Detect which cell encompasses the target text, then output its (x, y) center coordinate. 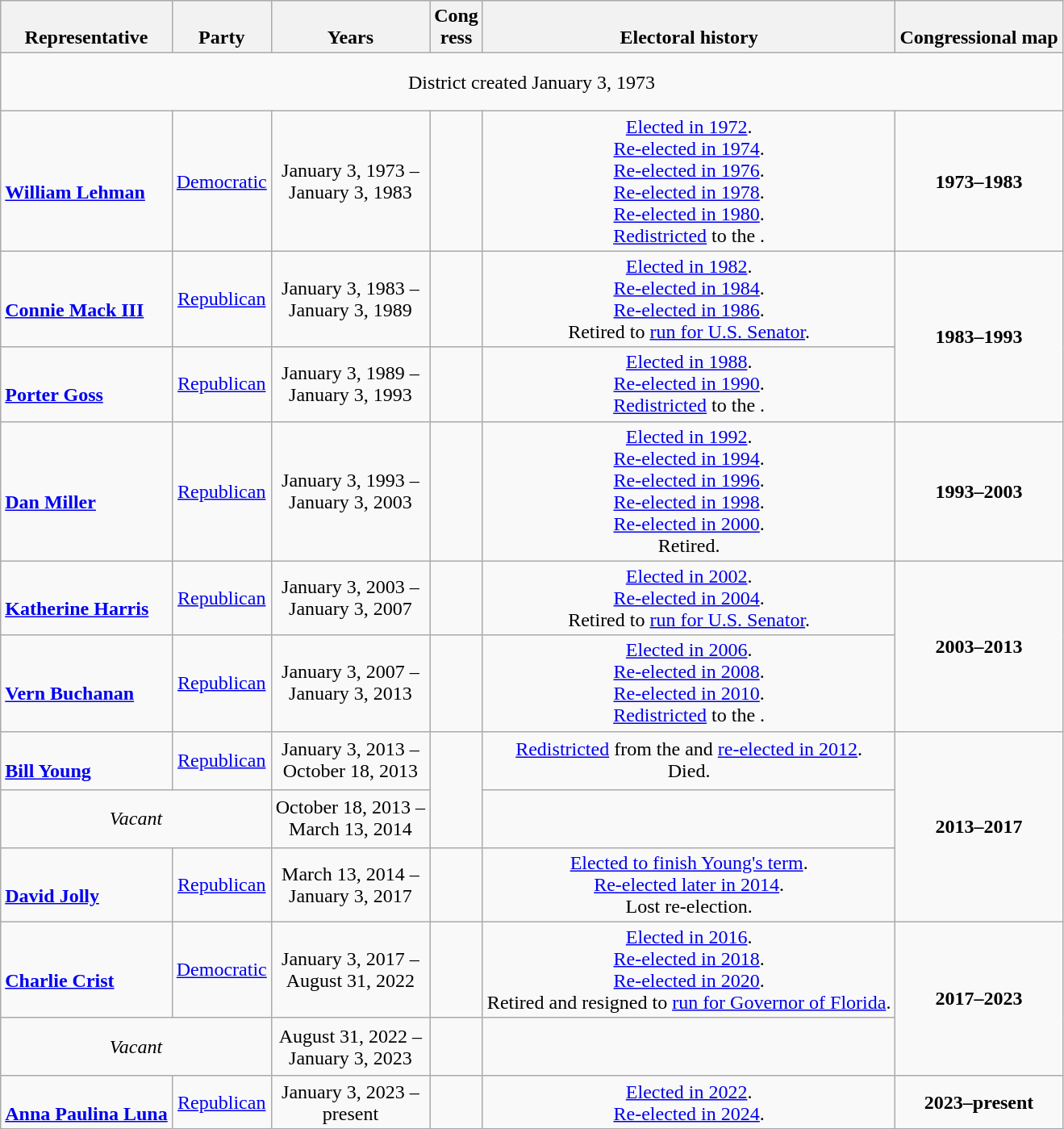
Elected in 2016.Re-elected in 2018.Re-elected in 2020.Retired and resigned to run for Governor of Florida. (689, 970)
Electoral history (689, 27)
Elected in 1992.Re-elected in 1994.Re-elected in 1996.Re-elected in 1998.Re-elected in 2000.Retired. (689, 491)
Katherine Harris (86, 598)
David Jolly (86, 884)
Congressional map (979, 27)
1983–1993 (979, 336)
Porter Goss (86, 384)
Years (350, 27)
January 3, 2017 – August 31, 2022 (350, 970)
Dan Miller (86, 491)
March 13, 2014 –January 3, 2017 (350, 884)
Elected in 2022.Re-elected in 2024. (689, 1102)
January 3, 1989 –January 3, 1993 (350, 384)
Charlie Crist (86, 970)
Elected in 1988.Re-elected in 1990.Redistricted to the . (689, 384)
2003–2013 (979, 646)
William Lehman (86, 181)
Bill Young (86, 760)
Elected in 1972.Re-elected in 1974.Re-elected in 1976.Re-elected in 1978.Re-elected in 1980.Redistricted to the . (689, 181)
January 3, 1973 –January 3, 1983 (350, 181)
Anna Paulina Luna (86, 1102)
Elected in 1982.Re-elected in 1984.Re-elected in 1986.Retired to run for U.S. Senator. (689, 299)
2013–2017 (979, 826)
Vern Buchanan (86, 683)
January 3, 2013 –October 18, 2013 (350, 760)
Elected in 2002.Re-elected in 2004.Retired to run for U.S. Senator. (689, 598)
January 3, 1993 –January 3, 2003 (350, 491)
Congress (457, 27)
January 3, 2007 –January 3, 2013 (350, 683)
District created January 3, 1973 (532, 82)
Redistricted from the and re-elected in 2012.Died. (689, 760)
1973–1983 (979, 181)
Party (221, 27)
January 3, 1983 –January 3, 1989 (350, 299)
1993–2003 (979, 491)
August 31, 2022 –January 3, 2023 (350, 1047)
January 3, 2023 –present (350, 1102)
Connie Mack III (86, 299)
October 18, 2013 –March 13, 2014 (350, 818)
Elected to finish Young's term.Re-elected later in 2014.Lost re-election. (689, 884)
2017–2023 (979, 999)
Elected in 2006.Re-elected in 2008.Re-elected in 2010.Redistricted to the . (689, 683)
Representative (86, 27)
January 3, 2003 –January 3, 2007 (350, 598)
2023–present (979, 1102)
